From the cell containing the given text, extract its center point as (X, Y) coordinate. 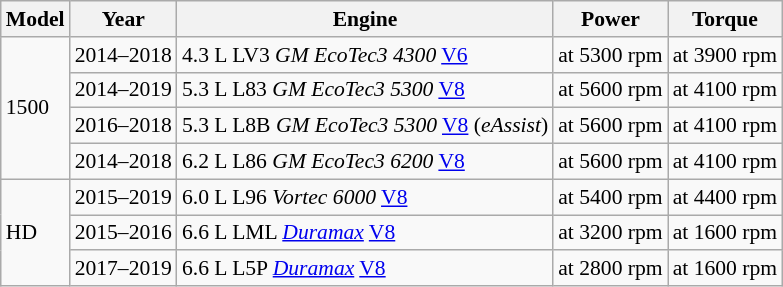
Torque (725, 19)
Power (610, 19)
5.3 L L8B GM EcoTec3 5300 V8 (eAssist) (365, 126)
6.2 L L86 GM EcoTec3 6200 V8 (365, 162)
1500 (36, 108)
6.6 L LML Duramax V8 (365, 233)
at 5300 rpm (610, 55)
5.3 L L83 GM EcoTec3 5300 V8 (365, 90)
Engine (365, 19)
HD (36, 232)
2015–2016 (124, 233)
at 3200 rpm (610, 233)
Model (36, 19)
6.0 L L96 Vortec 6000 V8 (365, 197)
at 5400 rpm (610, 197)
at 3900 rpm (725, 55)
at 2800 rpm (610, 269)
at 4400 rpm (725, 197)
2015–2019 (124, 197)
Year (124, 19)
2014–2019 (124, 90)
2016–2018 (124, 126)
6.6 L L5P Duramax V8 (365, 269)
4.3 L LV3 GM EcoTec3 4300 V6 (365, 55)
2017–2019 (124, 269)
